For the text-containing cell, return its midpoint in (x, y) coordinate format. 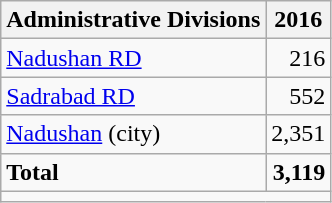
216 (298, 58)
Nadushan (city) (134, 134)
Total (134, 172)
Sadrabad RD (134, 96)
Nadushan RD (134, 58)
2016 (298, 20)
3,119 (298, 172)
2,351 (298, 134)
552 (298, 96)
Administrative Divisions (134, 20)
